Pinpoint the cell where the given text exists, returning its [X, Y] midpoint coordinate. 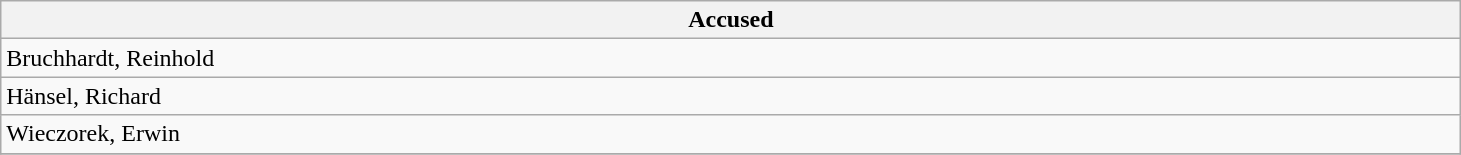
Wieczorek, Erwin [731, 134]
Accused [731, 20]
Hänsel, Richard [731, 96]
Bruchhardt, Reinhold [731, 58]
